Pinpoint the cell where the given text exists, returning its (X, Y) midpoint coordinate. 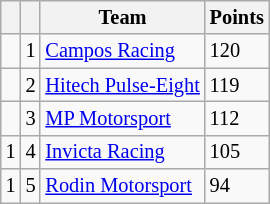
Hitech Pulse-Eight (122, 85)
Team (122, 17)
Invicta Racing (122, 152)
105 (237, 152)
112 (237, 118)
94 (237, 186)
2 (31, 85)
120 (237, 51)
3 (31, 118)
Rodin Motorsport (122, 186)
5 (31, 186)
119 (237, 85)
Campos Racing (122, 51)
MP Motorsport (122, 118)
Points (237, 17)
4 (31, 152)
